Locate the cell with the specified text and output its (X, Y) center coordinate. 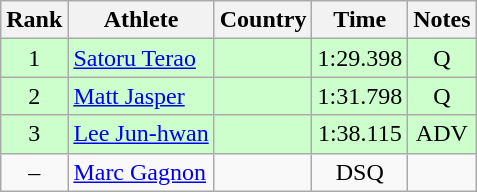
Athlete (141, 20)
Marc Gagnon (141, 172)
– (34, 172)
Time (360, 20)
Lee Jun-hwan (141, 134)
Notes (442, 20)
1:31.798 (360, 96)
1:29.398 (360, 58)
2 (34, 96)
1 (34, 58)
Satoru Terao (141, 58)
ADV (442, 134)
Country (263, 20)
1:38.115 (360, 134)
DSQ (360, 172)
Rank (34, 20)
Matt Jasper (141, 96)
3 (34, 134)
